Output the (X, Y) coordinate of the center of the cell containing the given text.  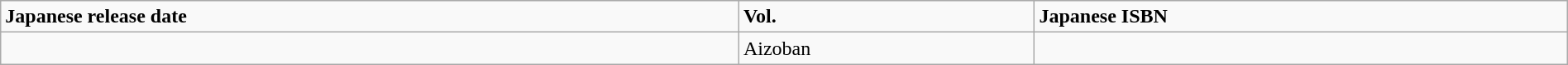
Japanese ISBN (1301, 17)
Japanese release date (370, 17)
Vol. (887, 17)
Aizoban (887, 48)
